Output the (x, y) coordinate of the center of the cell containing the given text.  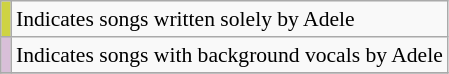
Indicates songs with background vocals by Adele (230, 55)
Indicates songs written solely by Adele (230, 19)
